Detect which cell encompasses the target text, then output its [X, Y] center coordinate. 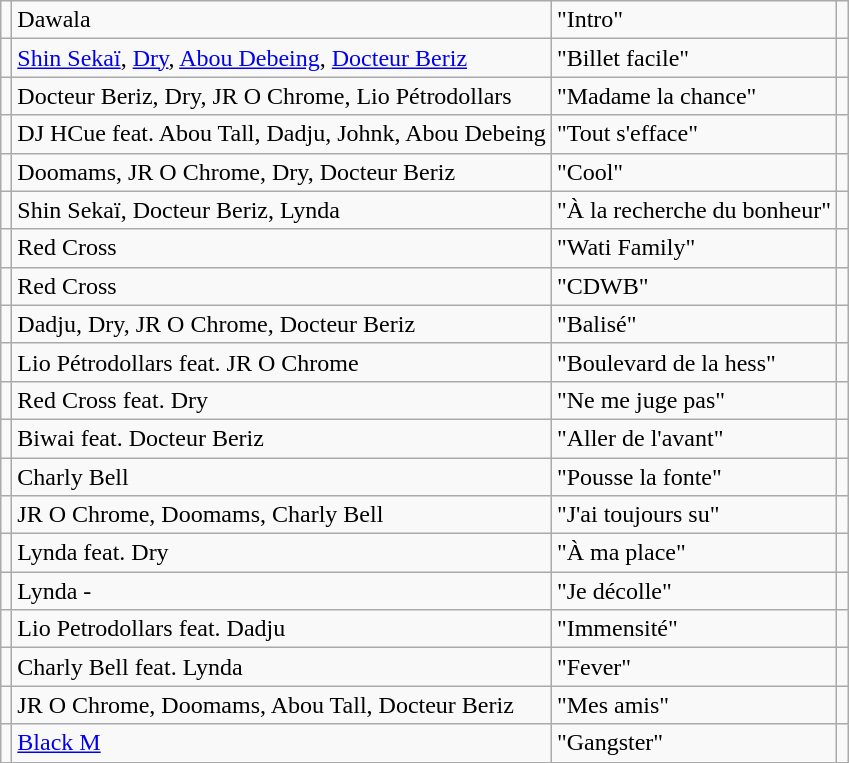
"Mes amis" [694, 705]
"Ne me juge pas" [694, 400]
Biwai feat. Docteur Beriz [282, 438]
"Fever" [694, 667]
"Boulevard de la hess" [694, 362]
"Immensité" [694, 629]
"Tout s'efface" [694, 134]
Docteur Beriz, Dry, JR O Chrome, Lio Pétrodollars [282, 96]
Red Cross feat. Dry [282, 400]
Charly Bell feat. Lynda [282, 667]
Lio Pétrodollars feat. JR O Chrome [282, 362]
"Balisé" [694, 324]
"À la recherche du bonheur" [694, 210]
Shin Sekaï, Dry, Abou Debeing, Docteur Beriz [282, 58]
"Aller de l'avant" [694, 438]
"Billet facile" [694, 58]
Shin Sekaï, Docteur Beriz, Lynda [282, 210]
"Gangster" [694, 743]
"CDWB" [694, 286]
"Madame la chance" [694, 96]
"J'ai toujours su" [694, 515]
DJ HCue feat. Abou Tall, Dadju, Johnk, Abou Debeing [282, 134]
JR O Chrome, Doomams, Charly Bell [282, 515]
Charly Bell [282, 477]
Dadju, Dry, JR O Chrome, Docteur Beriz [282, 324]
Lynda feat. Dry [282, 553]
"Je décolle" [694, 591]
Black M [282, 743]
JR O Chrome, Doomams, Abou Tall, Docteur Beriz [282, 705]
Lio Petrodollars feat. Dadju [282, 629]
"À ma place" [694, 553]
Lynda - [282, 591]
Doomams, JR O Chrome, Dry, Docteur Beriz [282, 172]
Dawala [282, 20]
"Intro" [694, 20]
"Wati Family" [694, 248]
"Cool" [694, 172]
"Pousse la fonte" [694, 477]
